Return [x, y] of the center of cell containing provided text 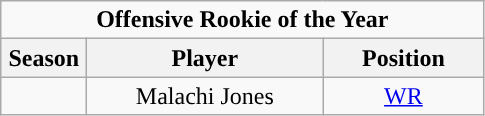
Malachi Jones [205, 96]
Season [44, 58]
Player [205, 58]
Offensive Rookie of the Year [242, 20]
WR [404, 96]
Position [404, 58]
